Return [X, Y] of the center of cell containing provided text 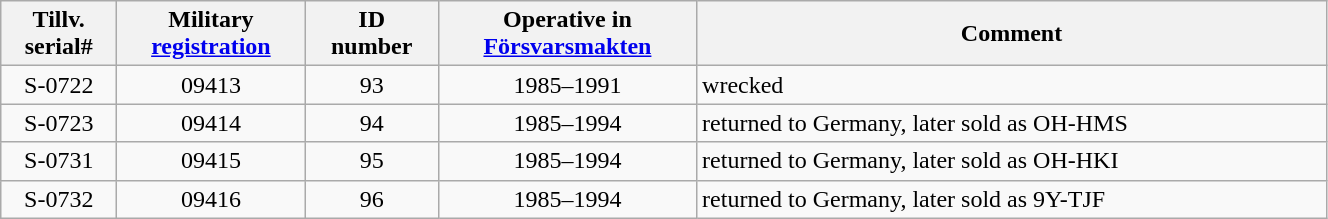
returned to Germany, later sold as OH-HKI [1012, 161]
S-0722 [59, 85]
09413 [211, 85]
S-0732 [59, 199]
Operative inFörsvarsmakten [567, 34]
S-0723 [59, 123]
94 [372, 123]
returned to Germany, later sold as 9Y-TJF [1012, 199]
Militaryregistration [211, 34]
09415 [211, 161]
93 [372, 85]
09414 [211, 123]
returned to Germany, later sold as OH-HMS [1012, 123]
wrecked [1012, 85]
Tillv.serial# [59, 34]
96 [372, 199]
Comment [1012, 34]
09416 [211, 199]
IDnumber [372, 34]
S-0731 [59, 161]
1985–1991 [567, 85]
95 [372, 161]
